Pinpoint the cell where the given text exists, returning its (X, Y) midpoint coordinate. 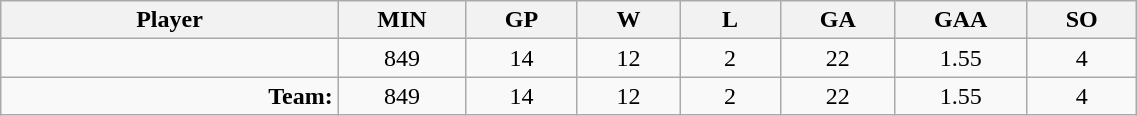
Team: (170, 96)
SO (1081, 20)
GP (522, 20)
L (730, 20)
Player (170, 20)
GAA (961, 20)
MIN (402, 20)
W (628, 20)
GA (838, 20)
